Detect which cell encompasses the target text, then output its [x, y] center coordinate. 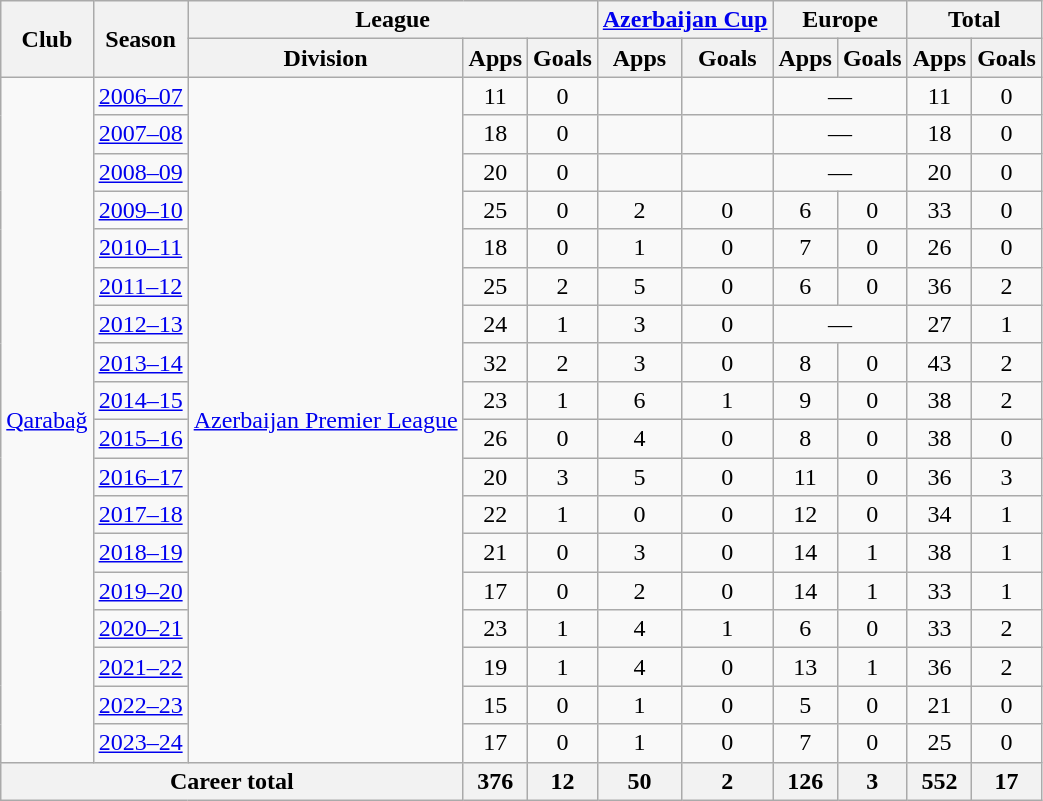
2019–20 [140, 591]
Season [140, 39]
2017–18 [140, 515]
Career total [232, 781]
2016–17 [140, 477]
32 [495, 362]
9 [805, 400]
27 [939, 324]
Total [974, 20]
2018–19 [140, 553]
2011–12 [140, 286]
Europe [840, 20]
13 [805, 667]
2023–24 [140, 743]
Qarabağ [47, 420]
2007–08 [140, 134]
50 [639, 781]
Division [326, 58]
2015–16 [140, 438]
Azerbaijan Premier League [326, 420]
2021–22 [140, 667]
2014–15 [140, 400]
2008–09 [140, 172]
2020–21 [140, 629]
2009–10 [140, 210]
2012–13 [140, 324]
34 [939, 515]
League [392, 20]
22 [495, 515]
15 [495, 705]
19 [495, 667]
43 [939, 362]
Club [47, 39]
24 [495, 324]
2006–07 [140, 96]
376 [495, 781]
Azerbaijan Cup [685, 20]
552 [939, 781]
2013–14 [140, 362]
2022–23 [140, 705]
2010–11 [140, 248]
126 [805, 781]
